Find where the given text appears and provide that cell's center as (X, Y) coordinate. 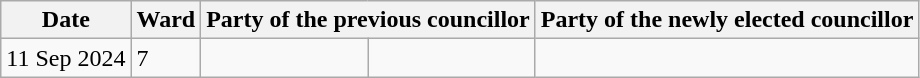
Date (66, 20)
Party of the previous councillor (368, 20)
7 (166, 58)
11 Sep 2024 (66, 58)
Ward (166, 20)
Party of the newly elected councillor (727, 20)
